Provide the (X, Y) coordinate of the cell's center where the given text is located.  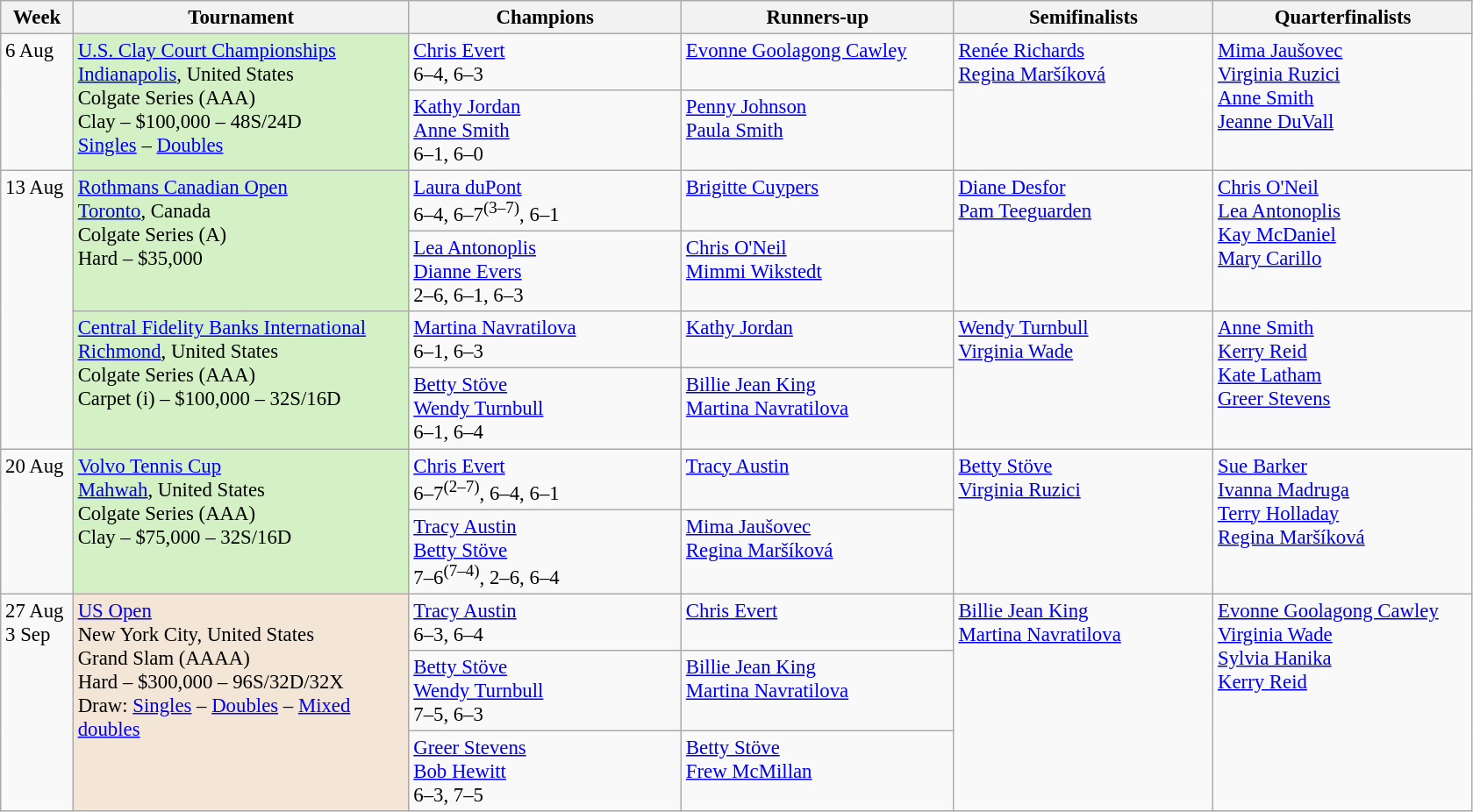
Evonne Goolagong Cawley (818, 63)
Champions (546, 18)
Tracy Austin6–3, 6–4 (546, 623)
Sue Barker Ivanna Madruga Terry Holladay Regina Maršíková (1343, 521)
Evonne Goolagong Cawley Virginia Wade Sylvia Hanika Kerry Reid (1343, 702)
Laura duPont6–4, 6–7(3–7), 6–1 (546, 202)
Volvo Tennis Cup Mahwah, United StatesColgate Series (AAA)Clay – $75,000 – 32S/16D (240, 521)
Chris Evert6–7(2–7), 6–4, 6–1 (546, 479)
20 Aug (37, 521)
Week (37, 18)
US Open New York City, United StatesGrand Slam (AAAA)Hard – $300,000 – 96S/32D/32XDraw: Singles – Doubles – Mixed doubles (240, 702)
Semifinalists (1083, 18)
Brigitte Cuypers (818, 202)
Chris O'Neil Mimmi Wikstedt (818, 272)
Betty Stöve Wendy Turnbull7–5, 6–3 (546, 691)
13 Aug (37, 310)
Runners-up (818, 18)
Rothmans Canadian Open Toronto, CanadaColgate Series (A)Hard – $35,000 (240, 242)
Wendy Turnbull Virginia Wade (1083, 381)
Martina Navratilova6–1, 6–3 (546, 340)
Diane Desfor Pam Teeguarden (1083, 242)
Betty Stöve Virginia Ruzici (1083, 521)
Anne Smith Kerry Reid Kate Latham Greer Stevens (1343, 381)
Central Fidelity Banks International Richmond, United StatesColgate Series (AAA)Carpet (i) – $100,000 – 32S/16D (240, 381)
Chris Evert6–4, 6–3 (546, 63)
Mima Jaušovec Virginia Ruzici Anne Smith Jeanne DuVall (1343, 103)
Greer Stevens Bob Hewitt6–3, 7–5 (546, 771)
Mima Jaušovec Regina Maršíková (818, 552)
6 Aug (37, 103)
Tournament (240, 18)
U.S. Clay Court Championships Indianapolis, United StatesColgate Series (AAA)Clay – $100,000 – 48S/24DSingles – Doubles (240, 103)
Tracy Austin (818, 479)
Quarterfinalists (1343, 18)
Lea Antonoplis Dianne Evers2–6, 6–1, 6–3 (546, 272)
Betty Stöve Frew McMillan (818, 771)
Chris Evert (818, 623)
Kathy Jordan (818, 340)
Chris O'Neil Lea Antonoplis Kay McDaniel Mary Carillo (1343, 242)
27 Aug3 Sep (37, 702)
Tracy Austin Betty Stöve 7–6(7–4), 2–6, 6–4 (546, 552)
Renée Richards Regina Maršíková (1083, 103)
Kathy Jordan Anne Smith6–1, 6–0 (546, 131)
Betty Stöve Wendy Turnbull 6–1, 6–4 (546, 409)
Penny Johnson Paula Smith (818, 131)
